Scan for the cell matching the given text and deliver its (x, y) coordinate at center. 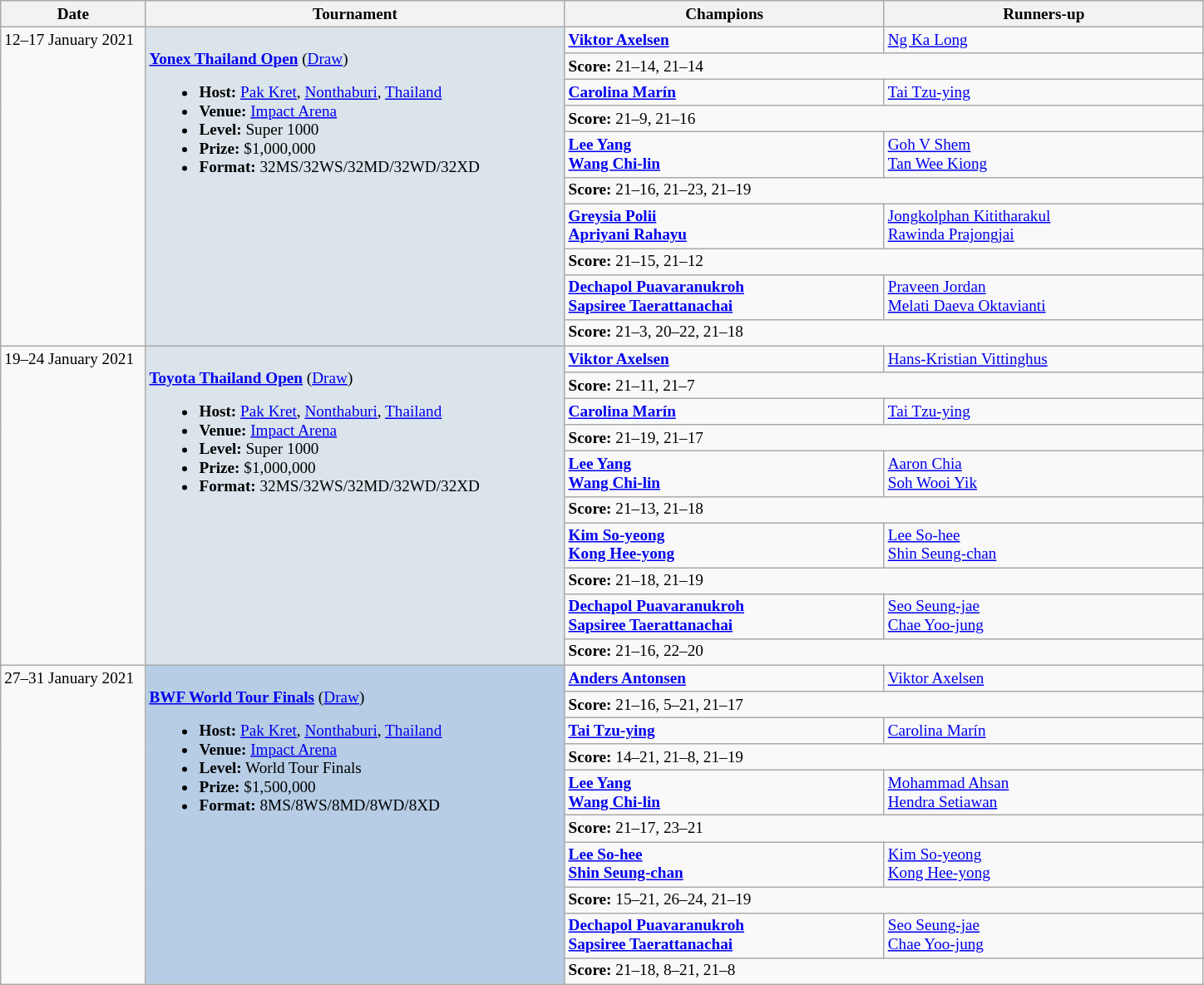
Score: 21–16, 5–21, 21–17 (884, 705)
Ng Ka Long (1044, 40)
Runners-up (1044, 14)
Score: 21–15, 21–12 (884, 262)
Tournament (355, 14)
Yonex Thailand Open (Draw)Host: Pak Kret, Nonthaburi, ThailandVenue: Impact ArenaLevel: Super 1000Prize: $1,000,000Format: 32MS/32WS/32MD/32WD/32XD (355, 186)
Anders Antonsen (724, 678)
Hans-Kristian Vittinghus (1044, 359)
Score: 21–11, 21–7 (884, 386)
Date (73, 14)
Goh V Shem Tan Wee Kiong (1044, 155)
Score: 21–13, 21–18 (884, 510)
12–17 January 2021 (73, 186)
Score: 21–17, 23–21 (884, 829)
Aaron Chia Soh Wooi Yik (1044, 474)
Toyota Thailand Open (Draw)Host: Pak Kret, Nonthaburi, ThailandVenue: Impact ArenaLevel: Super 1000Prize: $1,000,000Format: 32MS/32WS/32MD/32WD/32XD (355, 505)
19–24 January 2021 (73, 505)
Score: 21–3, 20–22, 21–18 (884, 332)
27–31 January 2021 (73, 825)
Score: 21–18, 8–21, 21–8 (884, 971)
Score: 21–18, 21–19 (884, 581)
Greysia Polii Apriyani Rahayu (724, 226)
Score: 21–14, 21–14 (884, 66)
Jongkolphan Kititharakul Rawinda Prajongjai (1044, 226)
Score: 21–16, 21–23, 21–19 (884, 190)
Praveen Jordan Melati Daeva Oktavianti (1044, 297)
Champions (724, 14)
Score: 21–16, 22–20 (884, 652)
Mohammad Ahsan Hendra Setiawan (1044, 793)
Score: 15–21, 26–24, 21–19 (884, 899)
Score: 21–19, 21–17 (884, 438)
Score: 14–21, 21–8, 21–19 (884, 757)
Score: 21–9, 21–16 (884, 119)
